Search for the cell housing the specified text and yield its [X, Y] center coordinate. 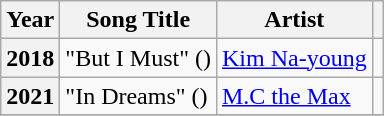
Song Title [138, 20]
M.C the Max [294, 96]
Year [30, 20]
2018 [30, 58]
"In Dreams" () [138, 96]
Artist [294, 20]
2021 [30, 96]
Kim Na-young [294, 58]
"But I Must" () [138, 58]
